Search for the cell housing the specified text and yield its (x, y) center coordinate. 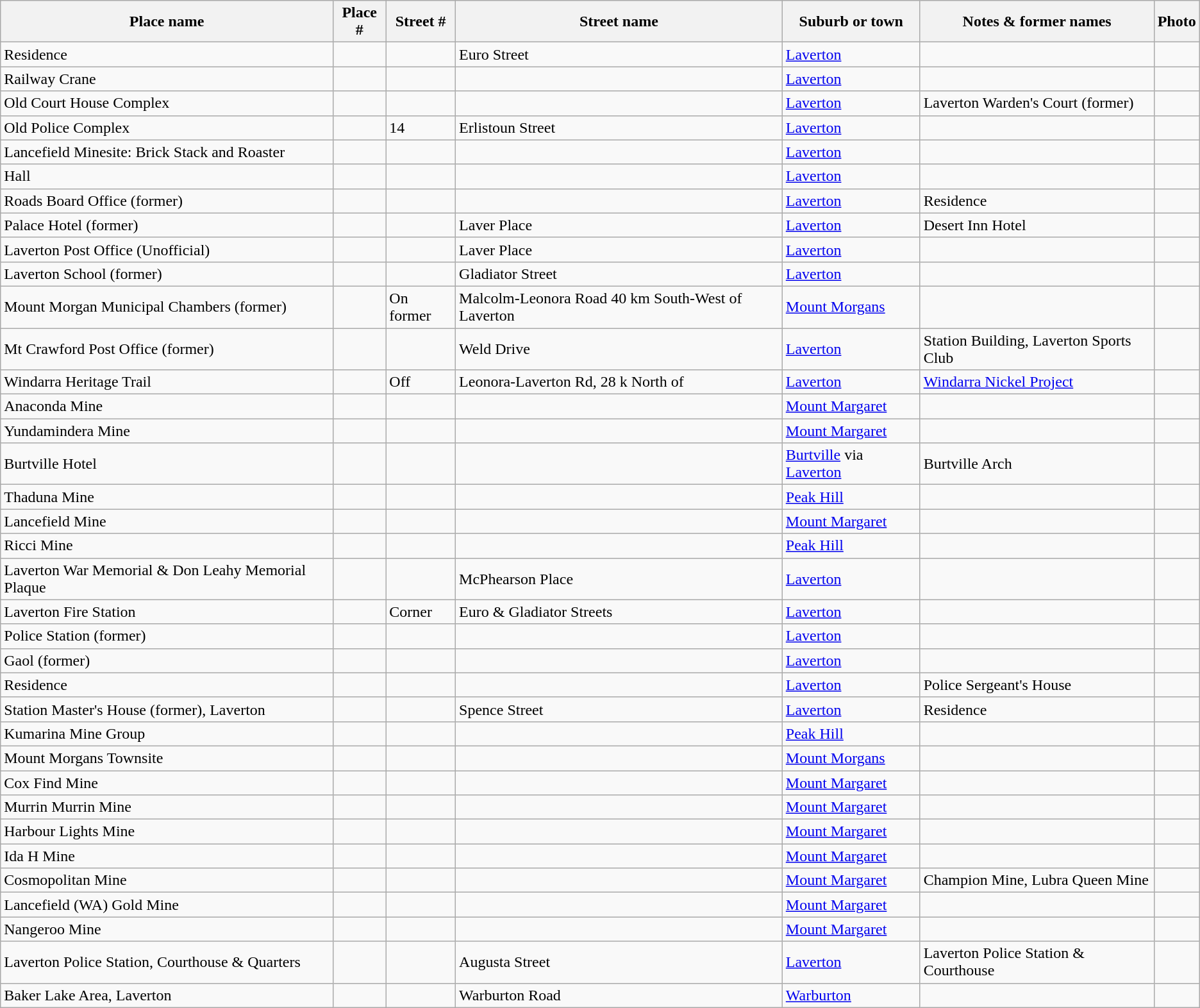
Station Building, Laverton Sports Club (1037, 349)
Laverton Police Station, Courthouse & Quarters (167, 962)
Palace Hotel (former) (167, 225)
Laverton School (former) (167, 274)
Thaduna Mine (167, 497)
Malcolm-Leonora Road 40 km South-West of Laverton (619, 307)
Warburton (851, 995)
Gladiator Street (619, 274)
Anaconda Mine (167, 407)
Mount Morgan Municipal Chambers (former) (167, 307)
Off (421, 382)
Harbour Lights Mine (167, 832)
Suburb or town (851, 22)
Laverton Police Station & Courthouse (1037, 962)
14 (421, 128)
Laverton War Memorial & Don Leahy Memorial Plaque (167, 578)
Police Station (former) (167, 636)
Police Sergeant's House (1037, 685)
Kumarina Mine Group (167, 734)
Laverton Warden's Court (former) (1037, 103)
Lancefield Minesite: Brick Stack and Roaster (167, 152)
Windarra Heritage Trail (167, 382)
Corner (421, 612)
Mount Morgans Townsite (167, 758)
Euro & Gladiator Streets (619, 612)
Old Police Complex (167, 128)
Station Master's House (former), Laverton (167, 709)
Lancefield Mine (167, 521)
Laverton Post Office (Unofficial) (167, 249)
Laverton Fire Station (167, 612)
McPhearson Place (619, 578)
Desert Inn Hotel (1037, 225)
Ida H Mine (167, 856)
Burtville Hotel (167, 464)
Leonora-Laverton Rd, 28 k North of (619, 382)
Place name (167, 22)
Hall (167, 176)
Spence Street (619, 709)
Street # (421, 22)
Augusta Street (619, 962)
Mt Crawford Post Office (former) (167, 349)
Windarra Nickel Project (1037, 382)
Euro Street (619, 55)
Ricci Mine (167, 546)
Cox Find Mine (167, 783)
Weld Drive (619, 349)
Cosmopolitan Mine (167, 880)
Place # (360, 22)
Champion Mine, Lubra Queen Mine (1037, 880)
Burtville Arch (1037, 464)
Photo (1177, 22)
Roads Board Office (former) (167, 201)
Old Court House Complex (167, 103)
Murrin Murrin Mine (167, 807)
Baker Lake Area, Laverton (167, 995)
Street name (619, 22)
Gaol (former) (167, 660)
Railway Crane (167, 79)
Notes & former names (1037, 22)
Yundamindera Mine (167, 431)
Erlistoun Street (619, 128)
Burtville via Laverton (851, 464)
Nangeroo Mine (167, 929)
Warburton Road (619, 995)
On former (421, 307)
Lancefield (WA) Gold Mine (167, 905)
